Output the (x, y) coordinate of the center of the cell containing the given text.  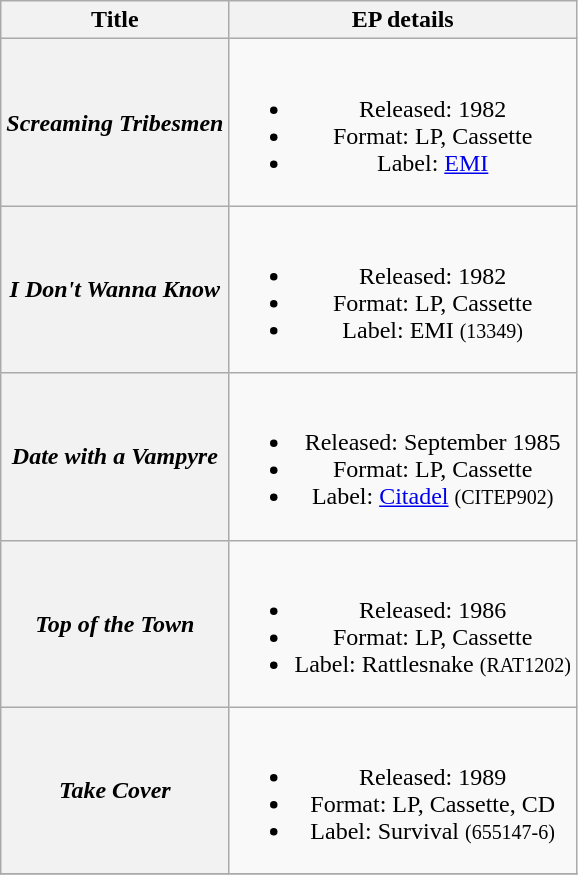
I Don't Wanna Know (115, 290)
Date with a Vampyre (115, 456)
Released: 1982Format: LP, CassetteLabel: EMI (402, 122)
Released: 1989Format: LP, Cassette, CDLabel: Survival (655147-6) (402, 790)
Take Cover (115, 790)
Screaming Tribesmen (115, 122)
Title (115, 20)
Top of the Town (115, 624)
EP details (402, 20)
Released: 1982Format: LP, CassetteLabel: EMI (13349) (402, 290)
Released: 1986Format: LP, CassetteLabel: Rattlesnake (RAT1202) (402, 624)
Released: September 1985Format: LP, CassetteLabel: Citadel (CITEP902) (402, 456)
